Search for the cell housing the specified text and yield its (X, Y) center coordinate. 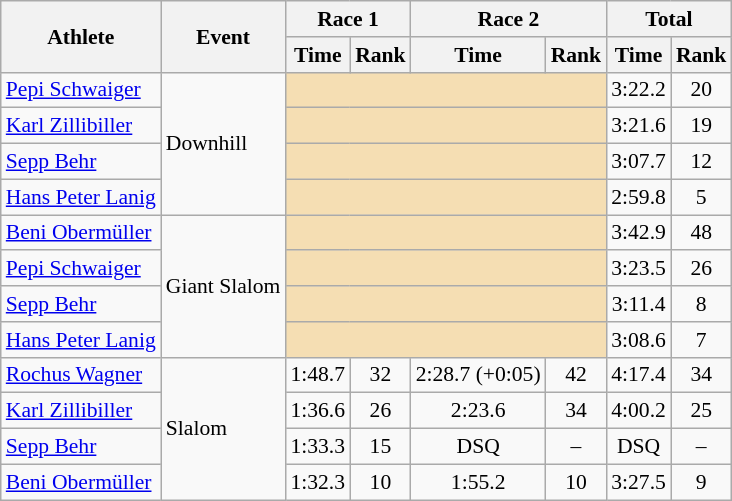
Event (224, 36)
7 (702, 340)
1:55.2 (478, 482)
2:28.7 (+0:05) (478, 375)
4:17.4 (638, 375)
3:07.7 (638, 162)
Downhill (224, 143)
3:22.2 (638, 90)
2:59.8 (638, 197)
1:33.3 (318, 447)
Race 1 (348, 19)
3:08.6 (638, 340)
1:36.6 (318, 411)
3:21.6 (638, 126)
Giant Slalom (224, 286)
42 (576, 375)
1:32.3 (318, 482)
Slalom (224, 428)
Race 2 (509, 19)
12 (702, 162)
25 (702, 411)
Total (668, 19)
3:27.5 (638, 482)
15 (380, 447)
8 (702, 304)
4:00.2 (638, 411)
32 (380, 375)
9 (702, 482)
Athlete (81, 36)
2:23.6 (478, 411)
3:42.9 (638, 233)
5 (702, 197)
19 (702, 126)
Rochus Wagner (81, 375)
48 (702, 233)
3:23.5 (638, 269)
3:11.4 (638, 304)
1:48.7 (318, 375)
20 (702, 90)
